Scan for the cell matching the given text and deliver its [x, y] coordinate at center. 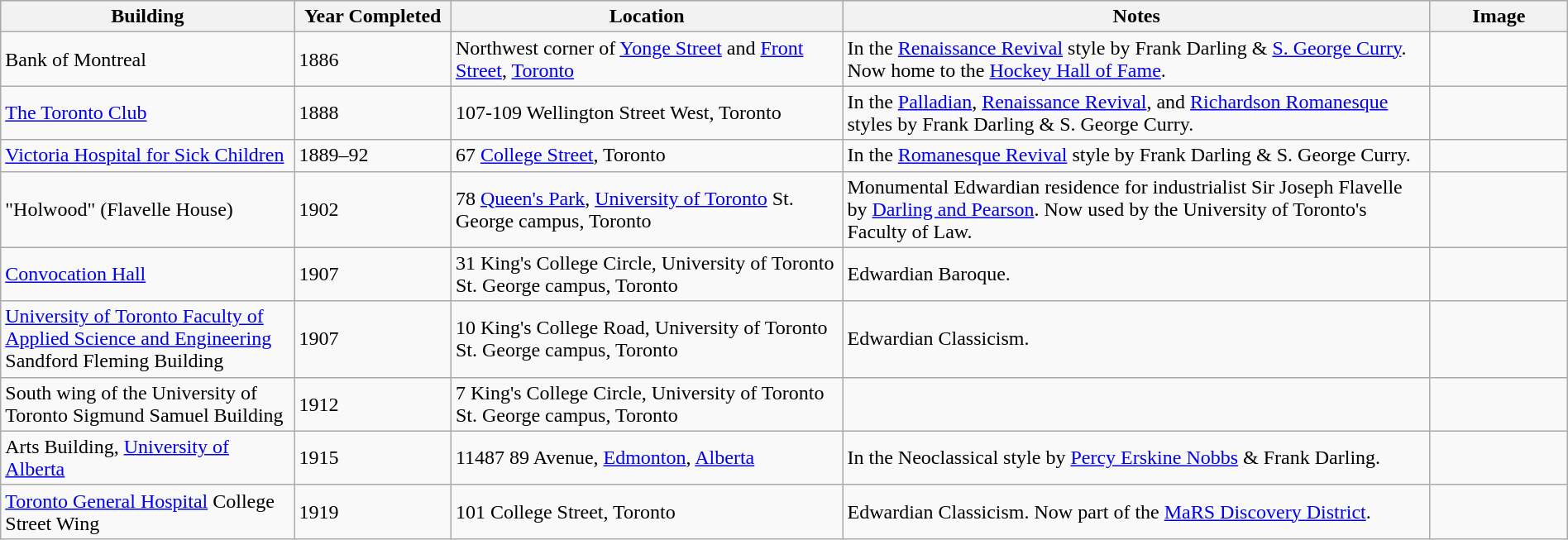
Location [647, 17]
Northwest corner of Yonge Street and Front Street, Toronto [647, 60]
1902 [372, 209]
Year Completed [372, 17]
In the Palladian, Renaissance Revival, and Richardson Romanesque styles by Frank Darling & S. George Curry. [1136, 112]
1919 [372, 511]
In the Romanesque Revival style by Frank Darling & S. George Curry. [1136, 155]
78 Queen's Park, University of Toronto St. George campus, Toronto [647, 209]
"Holwood" (Flavelle House) [147, 209]
Image [1499, 17]
1915 [372, 458]
Building [147, 17]
In the Renaissance Revival style by Frank Darling & S. George Curry. Now home to the Hockey Hall of Fame. [1136, 60]
Monumental Edwardian residence for industrialist Sir Joseph Flavelle by Darling and Pearson. Now used by the University of Toronto's Faculty of Law. [1136, 209]
Arts Building, University of Alberta [147, 458]
67 College Street, Toronto [647, 155]
101 College Street, Toronto [647, 511]
In the Neoclassical style by Percy Erskine Nobbs & Frank Darling. [1136, 458]
7 King's College Circle, University of Toronto St. George campus, Toronto [647, 404]
1912 [372, 404]
Edwardian Baroque. [1136, 275]
South wing of the University of Toronto Sigmund Samuel Building [147, 404]
31 King's College Circle, University of Toronto St. George campus, Toronto [647, 275]
Edwardian Classicism. [1136, 339]
Victoria Hospital for Sick Children [147, 155]
1886 [372, 60]
1889–92 [372, 155]
The Toronto Club [147, 112]
11487 89 Avenue, Edmonton, Alberta [647, 458]
107-109 Wellington Street West, Toronto [647, 112]
Bank of Montreal [147, 60]
Convocation Hall [147, 275]
University of Toronto Faculty of Applied Science and Engineering Sandford Fleming Building [147, 339]
Notes [1136, 17]
1888 [372, 112]
Edwardian Classicism. Now part of the MaRS Discovery District. [1136, 511]
Toronto General Hospital College Street Wing [147, 511]
10 King's College Road, University of Toronto St. George campus, Toronto [647, 339]
